From the cell containing the given text, extract its center point as [x, y] coordinate. 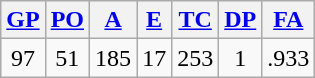
1 [240, 58]
FA [288, 20]
PO [67, 20]
51 [67, 58]
.933 [288, 58]
GP [23, 20]
253 [196, 58]
TC [196, 20]
185 [114, 58]
DP [240, 20]
A [114, 20]
E [154, 20]
97 [23, 58]
17 [154, 58]
